Determine the [x, y] coordinate at the center of the cell enclosing the given text.  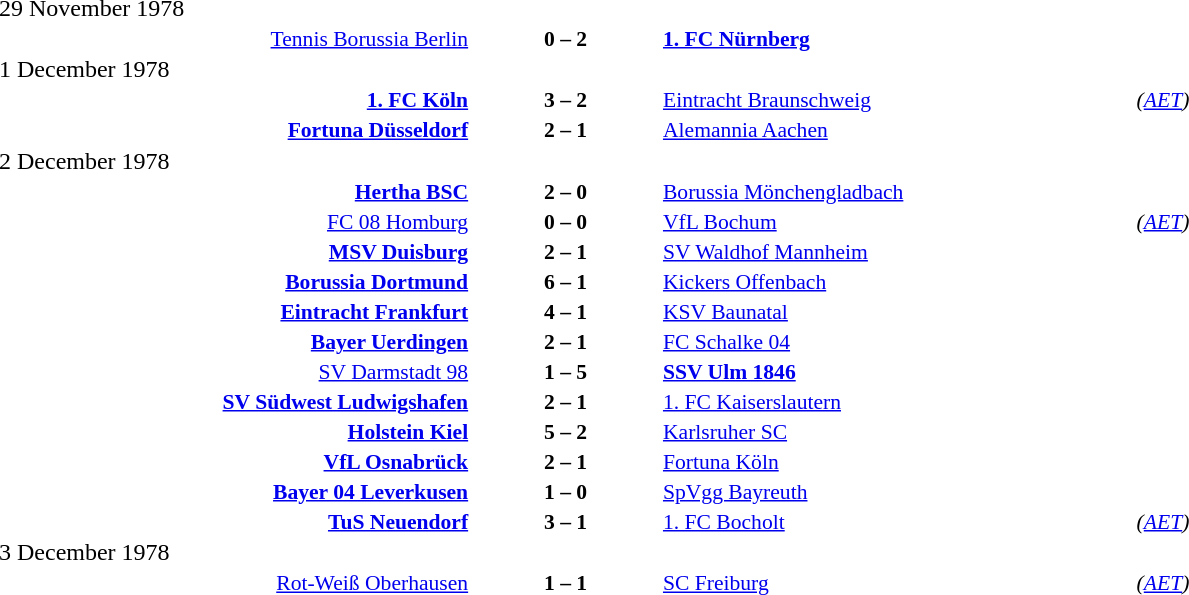
Borussia Mönchengladbach [897, 192]
1. FC Kaiserslautern [897, 402]
1 – 5 [566, 372]
SSV Ulm 1846 [897, 372]
1 – 0 [566, 492]
6 – 1 [566, 282]
Eintracht Braunschweig [897, 100]
KSV Baunatal [897, 312]
1. FC Nürnberg [897, 38]
0 – 2 [566, 38]
3 – 2 [566, 100]
1. FC Bocholt [897, 522]
Fortuna Köln [897, 462]
Karlsruher SC [897, 432]
4 – 1 [566, 312]
SV Waldhof Mannheim [897, 252]
3 – 1 [566, 522]
Kickers Offenbach [897, 282]
Alemannia Aachen [897, 130]
2 – 0 [566, 192]
FC Schalke 04 [897, 342]
SpVgg Bayreuth [897, 492]
0 – 0 [566, 222]
VfL Bochum [897, 222]
5 – 2 [566, 432]
